From the cell containing the given text, extract its center point as [X, Y] coordinate. 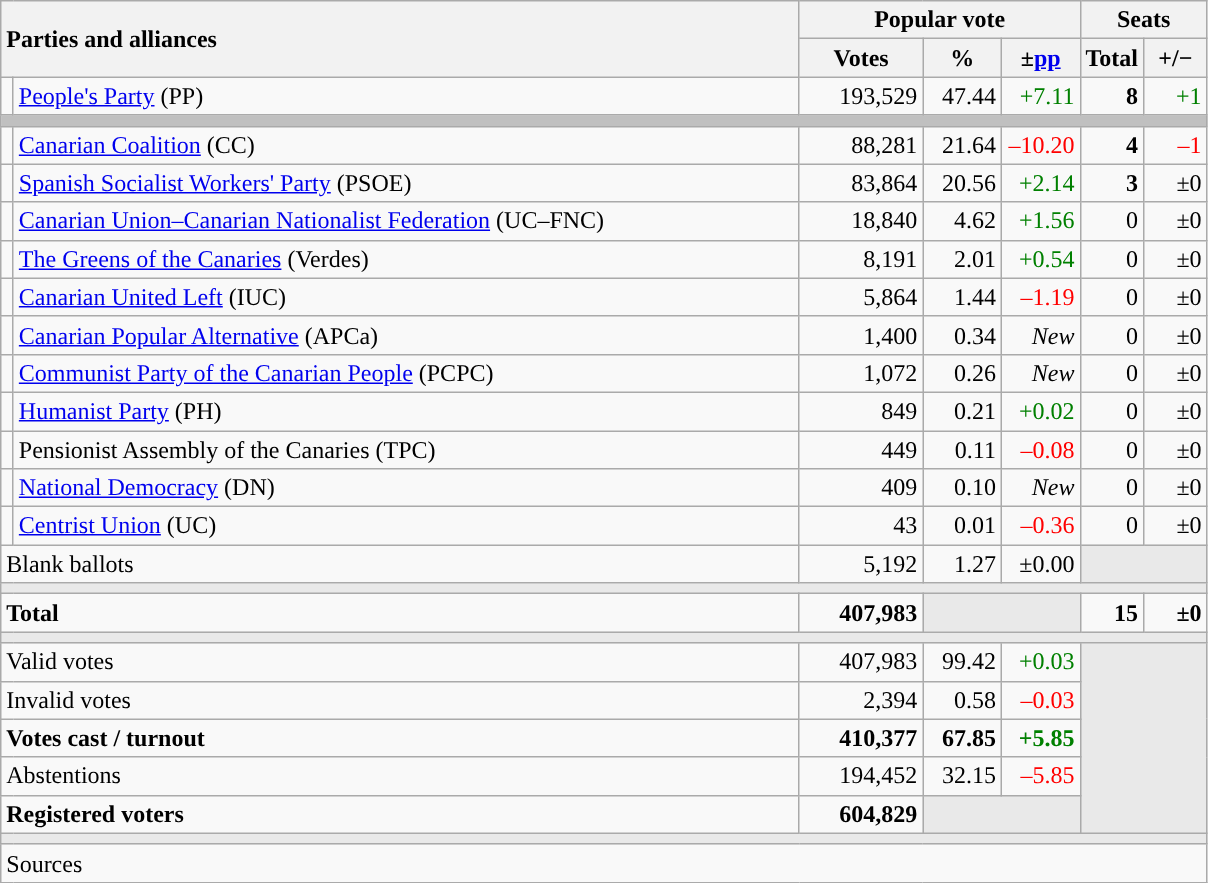
–0.36 [1040, 526]
±0.00 [1040, 564]
The Greens of the Canaries (Verdes) [406, 259]
4.62 [962, 221]
21.64 [962, 145]
Canarian Coalition (CC) [406, 145]
43 [861, 526]
1.44 [962, 297]
194,452 [861, 776]
0.01 [962, 526]
–0.08 [1040, 449]
0.58 [962, 700]
Pensionist Assembly of the Canaries (TPC) [406, 449]
0.10 [962, 488]
Registered voters [400, 814]
+5.85 [1040, 738]
1,400 [861, 335]
Valid votes [400, 662]
Blank ballots [400, 564]
Invalid votes [400, 700]
3 [1112, 183]
409 [861, 488]
–10.20 [1040, 145]
±pp [1040, 58]
32.15 [962, 776]
Communist Party of the Canarian People (PCPC) [406, 373]
+7.11 [1040, 96]
15 [1112, 613]
+0.03 [1040, 662]
Parties and alliances [400, 39]
+1.56 [1040, 221]
99.42 [962, 662]
20.56 [962, 183]
193,529 [861, 96]
88,281 [861, 145]
Canarian United Left (IUC) [406, 297]
0.11 [962, 449]
+1 [1176, 96]
People's Party (PP) [406, 96]
–1.19 [1040, 297]
410,377 [861, 738]
67.85 [962, 738]
0.34 [962, 335]
47.44 [962, 96]
Canarian Popular Alternative (APCa) [406, 335]
Popular vote [940, 20]
5,192 [861, 564]
Sources [604, 863]
2,394 [861, 700]
5,864 [861, 297]
604,829 [861, 814]
8 [1112, 96]
+0.02 [1040, 411]
Abstentions [400, 776]
0.26 [962, 373]
Centrist Union (UC) [406, 526]
–5.85 [1040, 776]
Spanish Socialist Workers' Party (PSOE) [406, 183]
4 [1112, 145]
449 [861, 449]
–1 [1176, 145]
1,072 [861, 373]
+0.54 [1040, 259]
83,864 [861, 183]
Humanist Party (PH) [406, 411]
1.27 [962, 564]
Votes [861, 58]
Votes cast / turnout [400, 738]
2.01 [962, 259]
Seats [1144, 20]
Canarian Union–Canarian Nationalist Federation (UC–FNC) [406, 221]
0.21 [962, 411]
% [962, 58]
8,191 [861, 259]
–0.03 [1040, 700]
+2.14 [1040, 183]
+/− [1176, 58]
18,840 [861, 221]
849 [861, 411]
National Democracy (DN) [406, 488]
